For the text-containing cell, return its midpoint in [x, y] coordinate format. 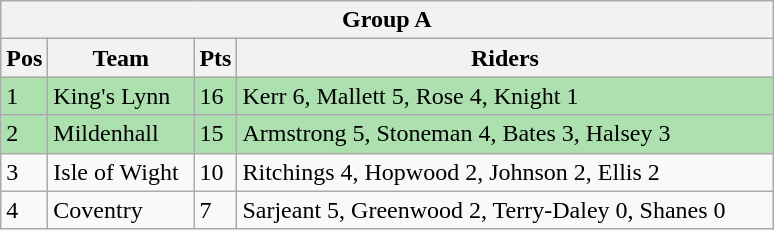
2 [24, 134]
10 [216, 172]
Coventry [121, 210]
Ritchings 4, Hopwood 2, Johnson 2, Ellis 2 [505, 172]
Sarjeant 5, Greenwood 2, Terry-Daley 0, Shanes 0 [505, 210]
Armstrong 5, Stoneman 4, Bates 3, Halsey 3 [505, 134]
Riders [505, 58]
Group A [387, 20]
King's Lynn [121, 96]
16 [216, 96]
Mildenhall [121, 134]
Pts [216, 58]
Isle of Wight [121, 172]
Pos [24, 58]
7 [216, 210]
1 [24, 96]
15 [216, 134]
4 [24, 210]
Team [121, 58]
3 [24, 172]
Kerr 6, Mallett 5, Rose 4, Knight 1 [505, 96]
